Return the [x, y] coordinate for the center point of the cell that contains the specified text.  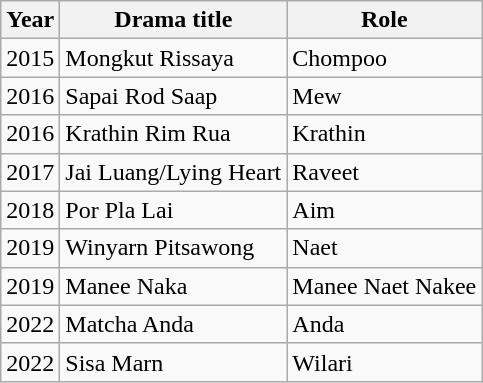
Wilari [384, 362]
Raveet [384, 172]
Role [384, 20]
Manee Naka [174, 286]
2018 [30, 210]
Anda [384, 324]
Krathin Rim Rua [174, 134]
Por Pla Lai [174, 210]
Drama title [174, 20]
Chompoo [384, 58]
Naet [384, 248]
Jai Luang/Lying Heart [174, 172]
Manee Naet Nakee [384, 286]
Matcha Anda [174, 324]
2017 [30, 172]
Krathin [384, 134]
Year [30, 20]
Winyarn Pitsawong [174, 248]
2015 [30, 58]
Mongkut Rissaya [174, 58]
Mew [384, 96]
Sapai Rod Saap [174, 96]
Sisa Marn [174, 362]
Aim [384, 210]
